Extract the [x, y] coordinate from the center of the cell holding the provided text.  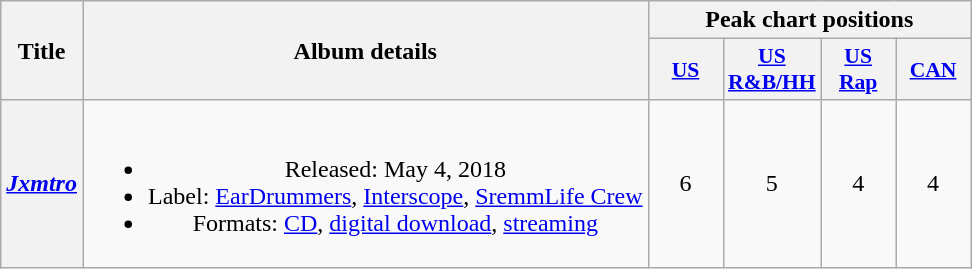
Peak chart positions [809, 20]
CAN [934, 70]
Title [42, 50]
Album details [365, 50]
USRap [858, 70]
US [686, 70]
5 [772, 184]
USR&B/HH [772, 70]
Jxmtro [42, 184]
6 [686, 184]
Released: May 4, 2018Label: EarDrummers, Interscope, SremmLife CrewFormats: CD, digital download, streaming [365, 184]
